Output the (x, y) coordinate of the center of the cell containing the given text.  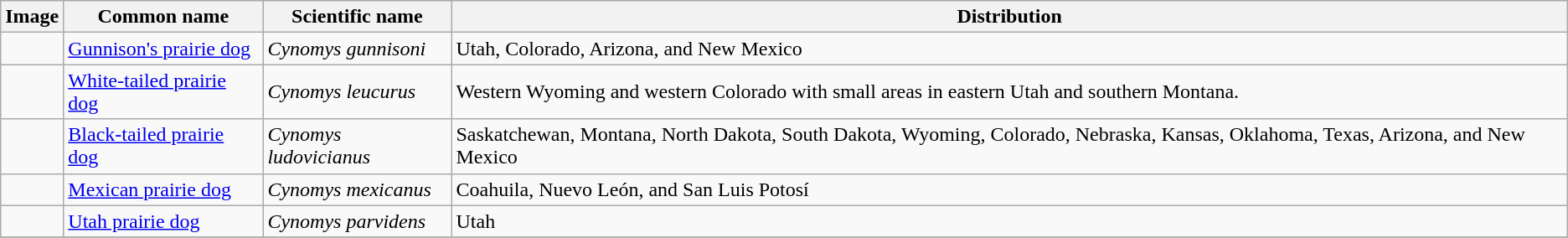
Cynomys leucurus (357, 92)
Utah prairie dog (163, 221)
Cynomys ludovicianus (357, 146)
Image (32, 17)
Common name (163, 17)
Cynomys mexicanus (357, 189)
Cynomys parvidens (357, 221)
Western Wyoming and western Colorado with small areas in eastern Utah and southern Montana. (1009, 92)
Cynomys gunnisoni (357, 49)
Utah (1009, 221)
Black-tailed prairie dog (163, 146)
Saskatchewan, Montana, North Dakota, South Dakota, Wyoming, Colorado, Nebraska, Kansas, Oklahoma, Texas, Arizona, and New Mexico (1009, 146)
Scientific name (357, 17)
Mexican prairie dog (163, 189)
White-tailed prairie dog (163, 92)
Distribution (1009, 17)
Gunnison's prairie dog (163, 49)
Utah, Colorado, Arizona, and New Mexico (1009, 49)
Coahuila, Nuevo León, and San Luis Potosí (1009, 189)
